Return the [x, y] coordinate for the center point of the cell that contains the specified text.  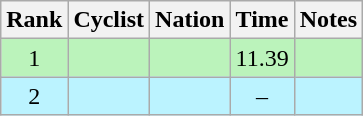
Time [262, 20]
11.39 [262, 58]
2 [34, 96]
Nation [190, 20]
1 [34, 58]
– [262, 96]
Notes [328, 20]
Rank [34, 20]
Cyclist [109, 20]
